Locate the cell with the specified text and output its [X, Y] center coordinate. 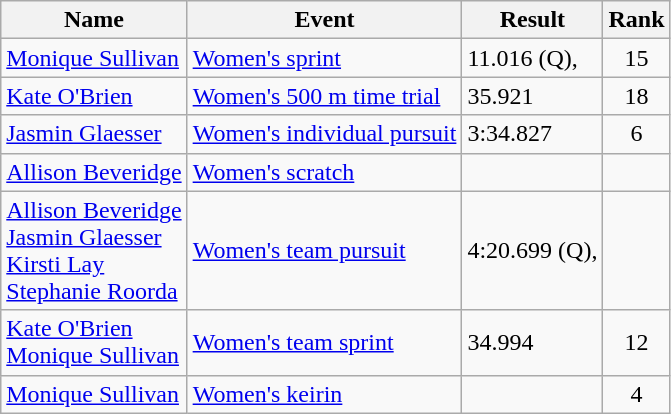
Kate O'Brien [94, 96]
6 [636, 134]
Women's team sprint [324, 342]
34.994 [532, 342]
Women's team pursuit [324, 250]
Jasmin Glaesser [94, 134]
4 [636, 394]
3:34.827 [532, 134]
12 [636, 342]
Event [324, 20]
Women's keirin [324, 394]
4:20.699 (Q), [532, 250]
11.016 (Q), [532, 58]
Women's scratch [324, 172]
18 [636, 96]
35.921 [532, 96]
15 [636, 58]
Name [94, 20]
Women's sprint [324, 58]
Rank [636, 20]
Women's 500 m time trial [324, 96]
Women's individual pursuit [324, 134]
Kate O'BrienMonique Sullivan [94, 342]
Allison BeveridgeJasmin GlaesserKirsti LayStephanie Roorda [94, 250]
Allison Beveridge [94, 172]
Result [532, 20]
